Pinpoint the cell where the given text exists, returning its (x, y) midpoint coordinate. 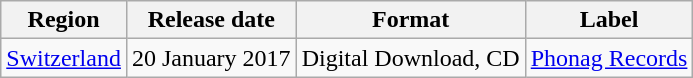
Region (64, 20)
Label (609, 20)
Switzerland (64, 58)
Release date (211, 20)
Digital Download, CD (410, 58)
Format (410, 20)
Phonag Records (609, 58)
20 January 2017 (211, 58)
